Return the (X, Y) coordinate for the center point of the cell that contains the specified text.  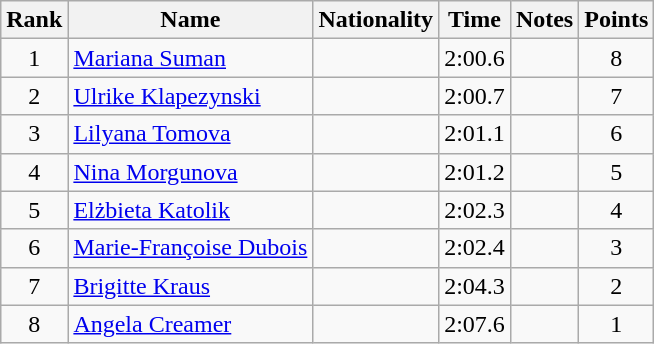
2:01.2 (475, 172)
Name (190, 20)
Nationality (376, 20)
2:00.7 (475, 96)
2:02.3 (475, 210)
Nina Morgunova (190, 172)
2:01.1 (475, 134)
2:07.6 (475, 324)
2:04.3 (475, 286)
Points (616, 20)
Lilyana Tomova (190, 134)
2:00.6 (475, 58)
Elżbieta Katolik (190, 210)
Angela Creamer (190, 324)
Notes (544, 20)
2:02.4 (475, 248)
Mariana Suman (190, 58)
Marie-Françoise Dubois (190, 248)
Time (475, 20)
Rank (34, 20)
Brigitte Kraus (190, 286)
Ulrike Klapezynski (190, 96)
